Identify which cell holds the provided text, then report its (x, y) central coordinate. 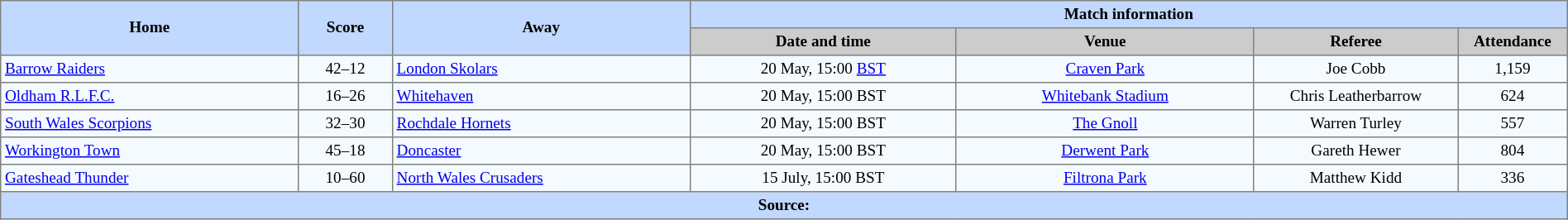
Filtrona Park (1105, 179)
624 (1513, 96)
Doncaster (541, 151)
804 (1513, 151)
10–60 (346, 179)
Craven Park (1105, 69)
1,159 (1513, 69)
Match information (1128, 15)
Date and time (823, 41)
32–30 (346, 124)
336 (1513, 179)
Workington Town (150, 151)
Referee (1355, 41)
Home (150, 28)
42–12 (346, 69)
Whitebank Stadium (1105, 96)
Score (346, 28)
Barrow Raiders (150, 69)
Matthew Kidd (1355, 179)
South Wales Scorpions (150, 124)
London Skolars (541, 69)
Rochdale Hornets (541, 124)
Joe Cobb (1355, 69)
Away (541, 28)
Oldham R.L.F.C. (150, 96)
Chris Leatherbarrow (1355, 96)
Gareth Hewer (1355, 151)
Venue (1105, 41)
Gateshead Thunder (150, 179)
Warren Turley (1355, 124)
45–18 (346, 151)
Derwent Park (1105, 151)
16–26 (346, 96)
The Gnoll (1105, 124)
Source: (784, 205)
15 July, 15:00 BST (823, 179)
Attendance (1513, 41)
557 (1513, 124)
North Wales Crusaders (541, 179)
Whitehaven (541, 96)
